Provide the [x, y] coordinate of the cell's center where the given text is located.  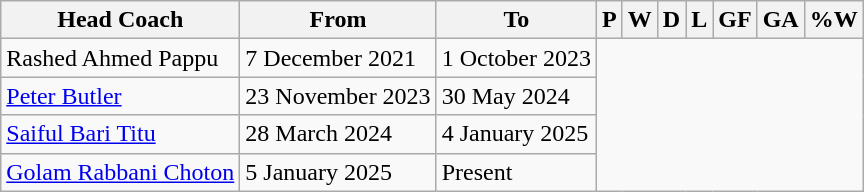
Present [516, 172]
Rashed Ahmed Pappu [120, 58]
%W [834, 20]
4 January 2025 [516, 134]
28 March 2024 [338, 134]
Peter Butler [120, 96]
GA [780, 20]
W [640, 20]
23 November 2023 [338, 96]
D [671, 20]
5 January 2025 [338, 172]
1 October 2023 [516, 58]
GF [735, 20]
L [700, 20]
Golam Rabbani Choton [120, 172]
To [516, 20]
From [338, 20]
30 May 2024 [516, 96]
Head Coach [120, 20]
7 December 2021 [338, 58]
P [610, 20]
Saiful Bari Titu [120, 134]
